Determine the (X, Y) coordinate at the center of the cell enclosing the given text.  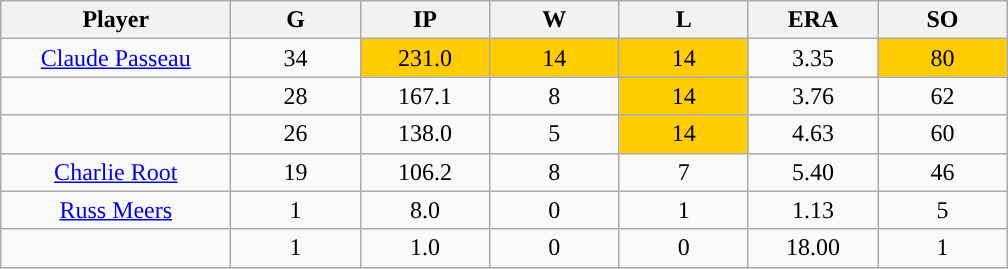
IP (424, 20)
18.00 (812, 248)
SO (942, 20)
46 (942, 172)
34 (296, 58)
1.0 (424, 248)
ERA (812, 20)
3.35 (812, 58)
80 (942, 58)
Claude Passeau (116, 58)
3.76 (812, 96)
5.40 (812, 172)
231.0 (424, 58)
W (554, 20)
138.0 (424, 134)
62 (942, 96)
G (296, 20)
60 (942, 134)
Russ Meers (116, 210)
1.13 (812, 210)
7 (684, 172)
Charlie Root (116, 172)
Player (116, 20)
4.63 (812, 134)
167.1 (424, 96)
8.0 (424, 210)
19 (296, 172)
26 (296, 134)
28 (296, 96)
106.2 (424, 172)
L (684, 20)
